Pinpoint the cell where the given text exists, returning its (x, y) midpoint coordinate. 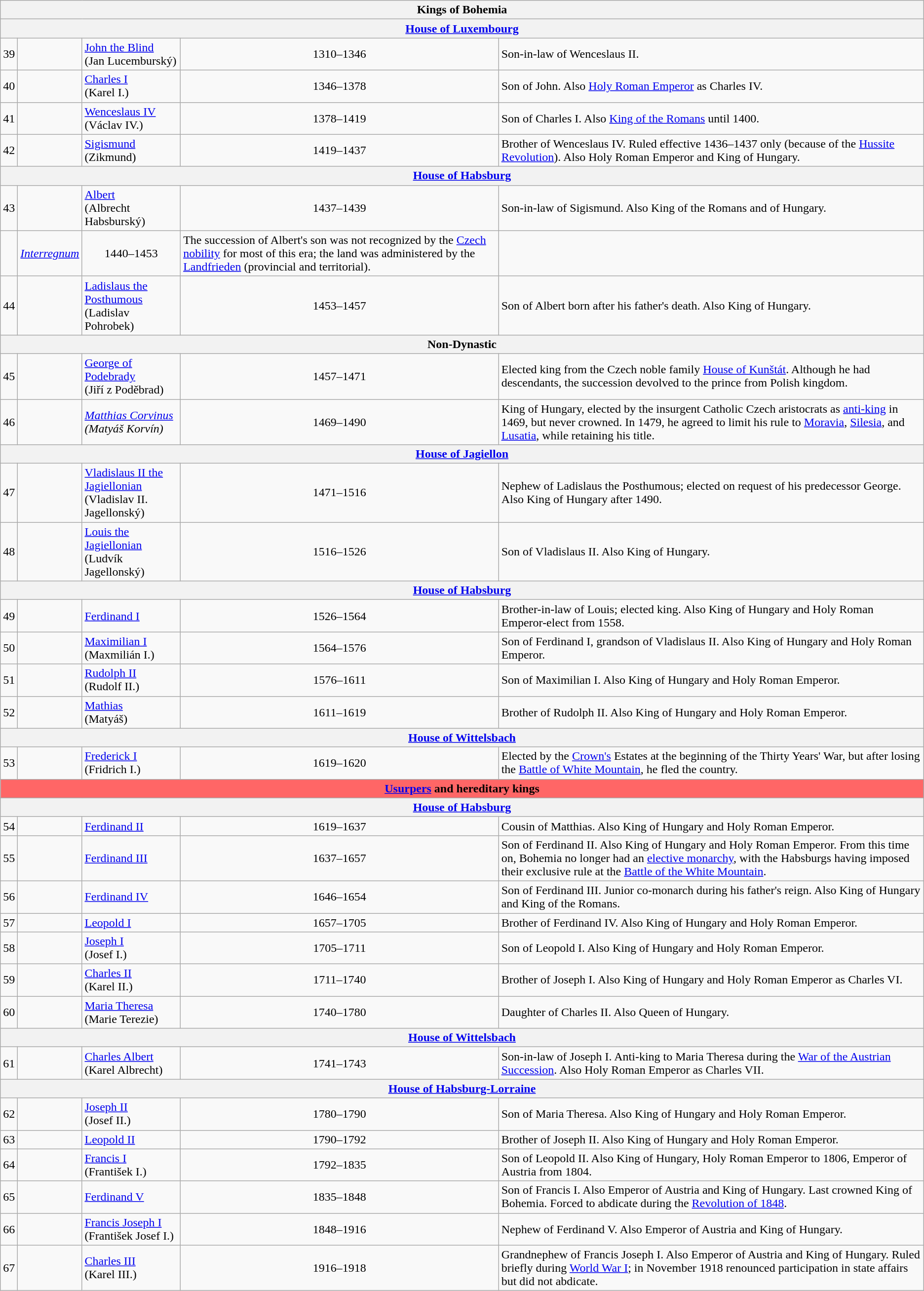
Francis I(František I.) (131, 1165)
65 (9, 1197)
Maximilian I(Maxmilián I.) (131, 648)
Interregnum (50, 253)
1792–1835 (340, 1165)
John the Blind(Jan Lucemburský) (131, 54)
Son of Ferdinand I, grandson of Vladislaus II. Also King of Hungary and Holy Roman Emperor. (711, 648)
Ferdinand IV (131, 897)
1346–1378 (340, 86)
Brother of Rudolph II. Also King of Hungary and Holy Roman Emperor. (711, 712)
56 (9, 897)
Elected by the Crown's Estates at the beginning of the Thirty Years' War, but after losing the Battle of White Mountain, he fled the country. (711, 763)
Ferdinand V (131, 1197)
Son-in-law of Joseph I. Anti-king to Maria Theresa during the War of the Austrian Succession. Also Holy Roman Emperor as Charles VII. (711, 1063)
1705–1711 (340, 948)
52 (9, 712)
Usurpers and hereditary kings (462, 788)
Joseph I(Josef I.) (131, 948)
1310–1346 (340, 54)
62 (9, 1114)
Ladislaus the Posthumous(Ladislav Pohrobek) (131, 305)
39 (9, 54)
Francis Joseph I(František Josef I.) (131, 1229)
Son of Ferdinand III. Junior co-monarch during his father's reign. Also King of Hungary and King of the Romans. (711, 897)
1437–1439 (340, 208)
Son of Maria Theresa. Also King of Hungary and Holy Roman Emperor. (711, 1114)
Louis the Jagiellonian(Ludvík Jagellonský) (131, 552)
Ferdinand I (131, 616)
House of Jagiellon (462, 454)
Wenceslaus IV(Václav IV.) (131, 118)
54 (9, 826)
1516–1526 (340, 552)
Son of John. Also Holy Roman Emperor as Charles IV. (711, 86)
Elected king from the Czech noble family House of Kunštát. Although he had descendants, the succession devolved to the prince from Polish kingdom. (711, 376)
Son of Francis I. Also Emperor of Austria and King of Hungary. Last crowned King of Bohemia. Forced to abdicate during the Revolution of 1848. (711, 1197)
Albert(Albrecht Habsburský) (131, 208)
Son of Leopold I. Also King of Hungary and Holy Roman Emperor. (711, 948)
Joseph II(Josef II.) (131, 1114)
1790–1792 (340, 1139)
1457–1471 (340, 376)
Kings of Bohemia (462, 10)
Nephew of Ferdinand V. Also Emperor of Austria and King of Hungary. (711, 1229)
Daughter of Charles II. Also Queen of Hungary. (711, 1012)
47 (9, 493)
58 (9, 948)
1611–1619 (340, 712)
George of Podebrady(Jiří z Poděbrad) (131, 376)
Matthias Corvinus(Matyáš Korvín) (131, 422)
Son of Maximilian I. Also King of Hungary and Holy Roman Emperor. (711, 680)
55 (9, 858)
1619–1637 (340, 826)
Charles III(Karel III.) (131, 1268)
Frederick I(Fridrich I.) (131, 763)
Sigismund(Zikmund) (131, 150)
43 (9, 208)
Non-Dynastic (462, 344)
44 (9, 305)
1637–1657 (340, 858)
1657–1705 (340, 923)
House of Habsburg-Lorraine (462, 1089)
1526–1564 (340, 616)
1378–1419 (340, 118)
1848–1916 (340, 1229)
Son-in-law of Sigismund. Also King of the Romans and of Hungary. (711, 208)
Brother of Joseph I. Also King of Hungary and Holy Roman Emperor as Charles VI. (711, 980)
64 (9, 1165)
57 (9, 923)
Ferdinand III (131, 858)
1835–1848 (340, 1197)
63 (9, 1139)
Mathias(Matyáš) (131, 712)
1453–1457 (340, 305)
Nephew of Ladislaus the Posthumous; elected on request of his predecessor George. Also King of Hungary after 1490. (711, 493)
Son of Leopold II. Also King of Hungary, Holy Roman Emperor to 1806, Emperor of Austria from 1804. (711, 1165)
Son of Charles I. Also King of the Romans until 1400. (711, 118)
Leopold I (131, 923)
66 (9, 1229)
Maria Theresa(Marie Terezie) (131, 1012)
1780–1790 (340, 1114)
60 (9, 1012)
1646–1654 (340, 897)
Son of Vladislaus II. Also King of Hungary. (711, 552)
59 (9, 980)
42 (9, 150)
1576–1611 (340, 680)
Son-in-law of Wenceslaus II. (711, 54)
1711–1740 (340, 980)
Vladislaus II the Jagiellonian(Vladislav II. Jagellonský) (131, 493)
1916–1918 (340, 1268)
1440–1453 (131, 253)
1469–1490 (340, 422)
Brother-in-law of Louis; elected king. Also King of Hungary and Holy Roman Emperor-elect from 1558. (711, 616)
1741–1743 (340, 1063)
Charles I(Karel I.) (131, 86)
1619–1620 (340, 763)
48 (9, 552)
61 (9, 1063)
40 (9, 86)
1471–1516 (340, 493)
Charles II(Karel II.) (131, 980)
Brother of Wenceslaus IV. Ruled effective 1436–1437 only (because of the Hussite Revolution). Also Holy Roman Emperor and King of Hungary. (711, 150)
Leopold II (131, 1139)
Cousin of Matthias. Also King of Hungary and Holy Roman Emperor. (711, 826)
Son of Albert born after his father's death. Also King of Hungary. (711, 305)
41 (9, 118)
Brother of Ferdinand IV. Also King of Hungary and Holy Roman Emperor. (711, 923)
1419–1437 (340, 150)
1740–1780 (340, 1012)
50 (9, 648)
45 (9, 376)
House of Luxembourg (462, 29)
49 (9, 616)
53 (9, 763)
Ferdinand II (131, 826)
1564–1576 (340, 648)
51 (9, 680)
Rudolph II(Rudolf II.) (131, 680)
67 (9, 1268)
Brother of Joseph II. Also King of Hungary and Holy Roman Emperor. (711, 1139)
Charles Albert(Karel Albrecht) (131, 1063)
46 (9, 422)
